Provide the (x, y) coordinate of the cell's center where the given text is located.  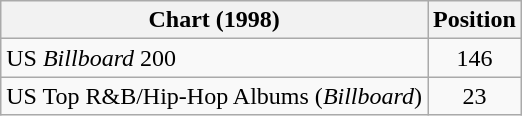
US Billboard 200 (214, 58)
Chart (1998) (214, 20)
US Top R&B/Hip-Hop Albums (Billboard) (214, 96)
146 (475, 58)
23 (475, 96)
Position (475, 20)
